Find where the given text appears and provide that cell's center as [X, Y] coordinate. 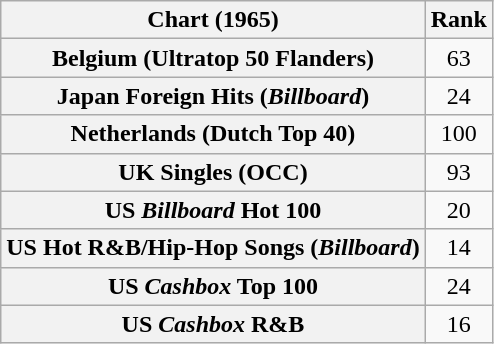
16 [458, 324]
Japan Foreign Hits (Billboard) [213, 96]
UK Singles (OCC) [213, 172]
US Cashbox Top 100 [213, 286]
93 [458, 172]
63 [458, 58]
20 [458, 210]
US Billboard Hot 100 [213, 210]
14 [458, 248]
100 [458, 134]
US Cashbox R&B [213, 324]
Rank [458, 20]
Chart (1965) [213, 20]
Netherlands (Dutch Top 40) [213, 134]
Belgium (Ultratop 50 Flanders) [213, 58]
US Hot R&B/Hip-Hop Songs (Billboard) [213, 248]
